Output the (X, Y) coordinate of the center of the cell containing the given text.  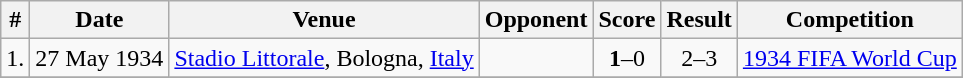
# (16, 20)
Score (627, 20)
27 May 1934 (100, 58)
2–3 (699, 58)
1–0 (627, 58)
Competition (850, 20)
Date (100, 20)
Result (699, 20)
Venue (324, 20)
1934 FIFA World Cup (850, 58)
Opponent (536, 20)
Stadio Littorale, Bologna, Italy (324, 58)
1. (16, 58)
